Pinpoint the cell where the given text exists, returning its (X, Y) midpoint coordinate. 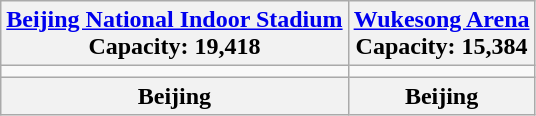
Beijing National Indoor StadiumCapacity: 19,418 (174, 34)
Wukesong ArenaCapacity: 15,384 (442, 34)
